Capture the cell that displays the provided text and extract its [X, Y] central coordinate. 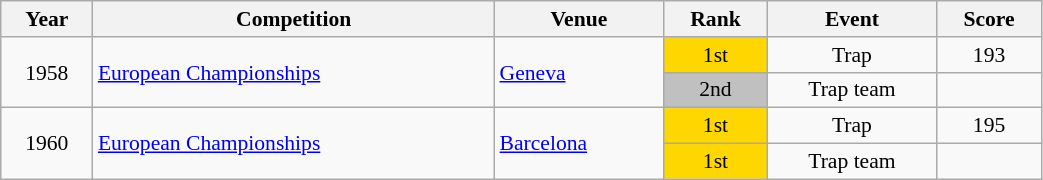
1960 [47, 144]
1958 [47, 72]
Barcelona [580, 144]
195 [989, 126]
193 [989, 55]
Venue [580, 19]
2nd [716, 90]
Geneva [580, 72]
Rank [716, 19]
Score [989, 19]
Year [47, 19]
Event [852, 19]
Competition [294, 19]
